Scan for the cell matching the given text and deliver its [x, y] coordinate at center. 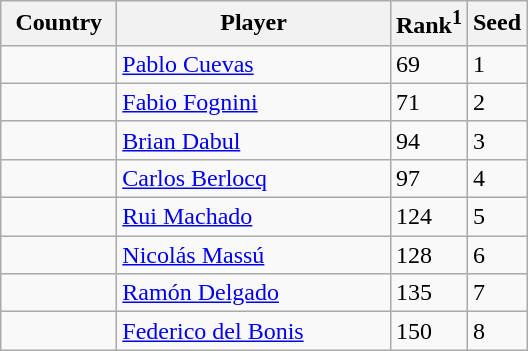
Brian Dabul [254, 140]
Rank1 [428, 24]
Federico del Bonis [254, 331]
6 [496, 255]
Ramón Delgado [254, 293]
Seed [496, 24]
1 [496, 64]
7 [496, 293]
Player [254, 24]
124 [428, 217]
94 [428, 140]
Nicolás Massú [254, 255]
Carlos Berlocq [254, 178]
5 [496, 217]
Fabio Fognini [254, 102]
128 [428, 255]
150 [428, 331]
71 [428, 102]
3 [496, 140]
Pablo Cuevas [254, 64]
4 [496, 178]
Country [59, 24]
8 [496, 331]
2 [496, 102]
135 [428, 293]
Rui Machado [254, 217]
69 [428, 64]
97 [428, 178]
